Return (X, Y) of the center of cell containing provided text 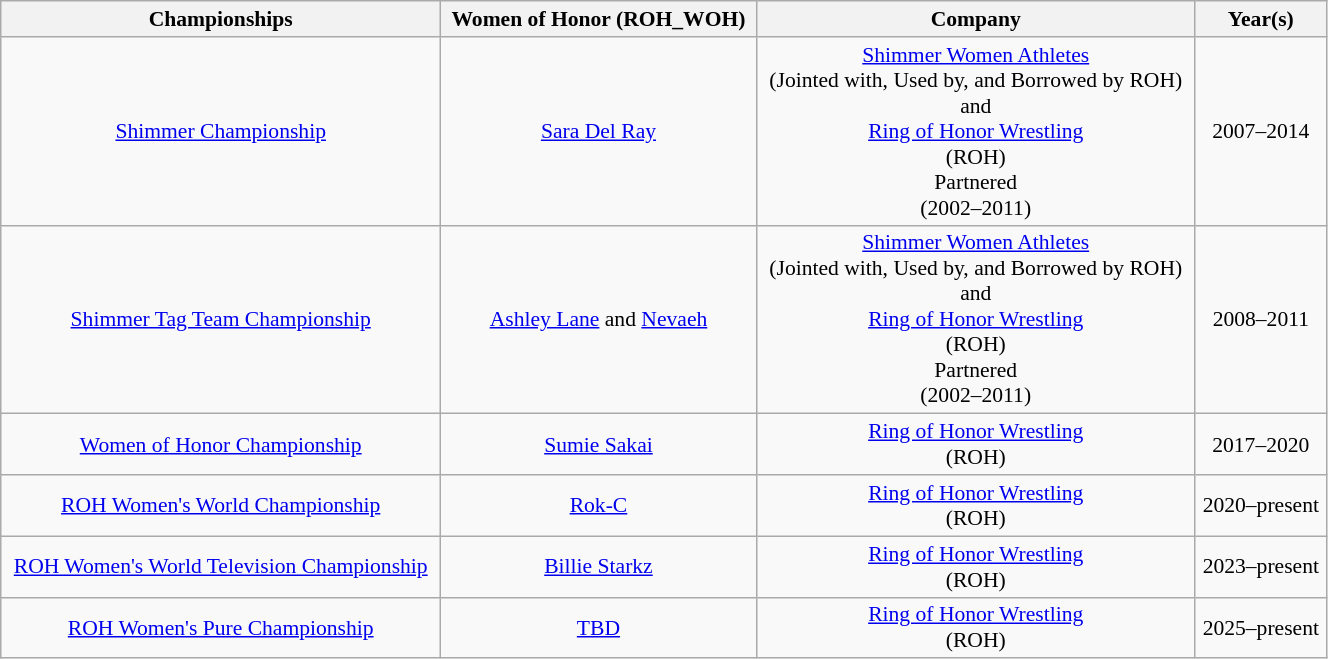
ROH Women's World Championship (221, 506)
Billie Starkz (599, 566)
2017–2020 (1260, 444)
Year(s) (1260, 19)
2007–2014 (1260, 132)
Company (976, 19)
2023–present (1260, 566)
Women of Honor (ROH_WOH) (599, 19)
Ashley Lane and Nevaeh (599, 320)
ROH Women's World Television Championship (221, 566)
Sara Del Ray (599, 132)
Shimmer Championship (221, 132)
2025–present (1260, 628)
Women of Honor Championship (221, 444)
2020–present (1260, 506)
ROH Women's Pure Championship (221, 628)
Rok-C (599, 506)
2008–2011 (1260, 320)
Sumie Sakai (599, 444)
Championships (221, 19)
TBD (599, 628)
Shimmer Tag Team Championship (221, 320)
